Extract the [x, y] coordinate from the center of the cell holding the provided text.  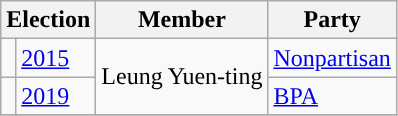
Nonpartisan [332, 58]
2015 [56, 58]
2019 [56, 96]
Election [48, 20]
BPA [332, 96]
Leung Yuen-ting [182, 77]
Member [182, 20]
Party [332, 20]
